Search for the cell housing the specified text and yield its (X, Y) center coordinate. 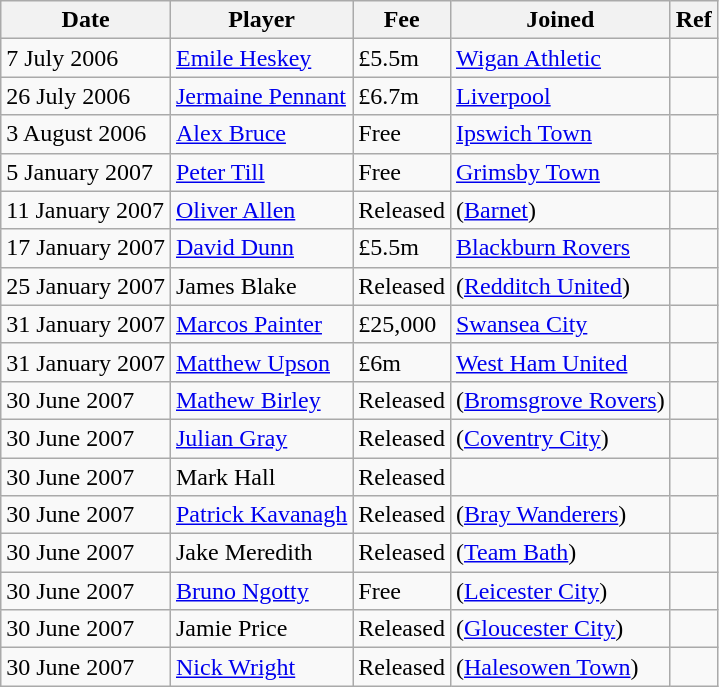
Date (86, 20)
Grimsby Town (560, 172)
Marcos Painter (261, 324)
Emile Heskey (261, 58)
Bruno Ngotty (261, 591)
26 July 2006 (86, 96)
(Gloucester City) (560, 629)
Swansea City (560, 324)
David Dunn (261, 248)
Liverpool (560, 96)
Nick Wright (261, 667)
Jamie Price (261, 629)
Alex Bruce (261, 134)
(Redditch United) (560, 286)
Patrick Kavanagh (261, 515)
Jake Meredith (261, 553)
Ref (694, 20)
Joined (560, 20)
Matthew Upson (261, 362)
James Blake (261, 286)
(Team Bath) (560, 553)
Wigan Athletic (560, 58)
(Leicester City) (560, 591)
(Coventry City) (560, 438)
(Bray Wanderers) (560, 515)
Mathew Birley (261, 400)
Oliver Allen (261, 210)
Blackburn Rovers (560, 248)
Ipswich Town (560, 134)
£6.7m (402, 96)
Peter Till (261, 172)
£25,000 (402, 324)
25 January 2007 (86, 286)
5 January 2007 (86, 172)
Mark Hall (261, 477)
£6m (402, 362)
3 August 2006 (86, 134)
17 January 2007 (86, 248)
Jermaine Pennant (261, 96)
(Bromsgrove Rovers) (560, 400)
11 January 2007 (86, 210)
Julian Gray (261, 438)
(Barnet) (560, 210)
7 July 2006 (86, 58)
Fee (402, 20)
West Ham United (560, 362)
(Halesowen Town) (560, 667)
Player (261, 20)
